Extract the (x, y) coordinate from the center of the cell holding the provided text.  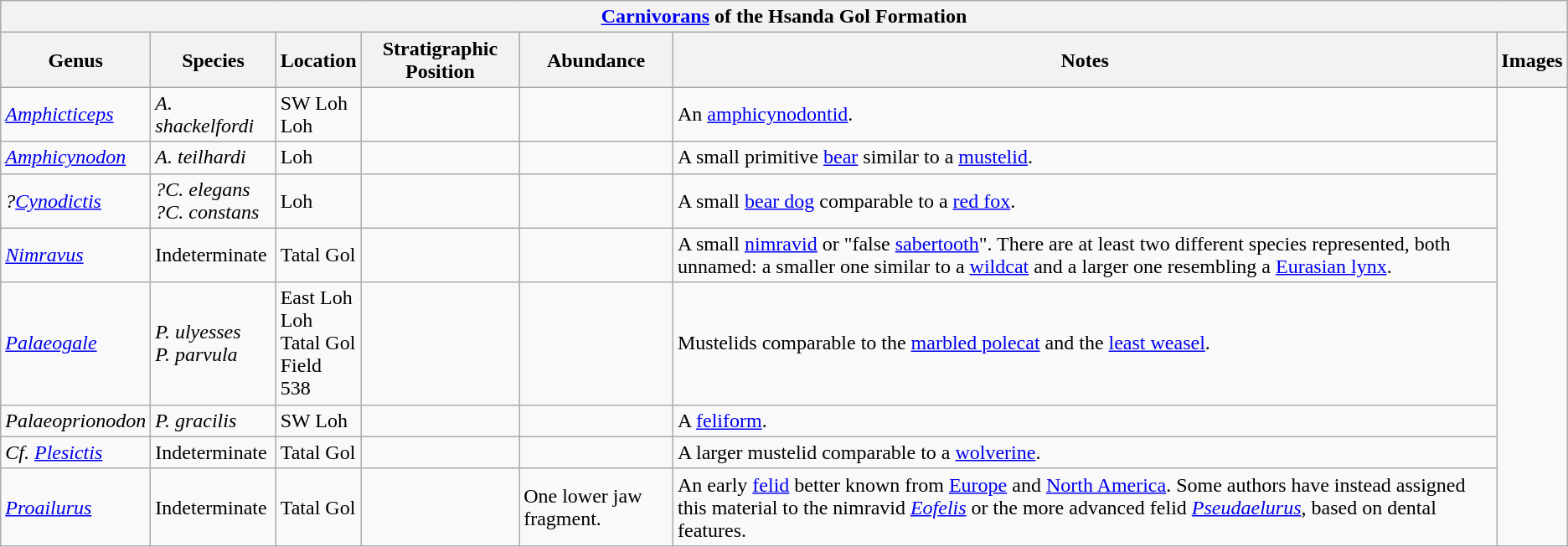
Images (1532, 60)
A small bear dog comparable to a red fox. (1084, 201)
SW Loh (318, 421)
Proailurus (75, 507)
Carnivorans of the Hsanda Gol Formation (784, 17)
Cf. Plesictis (75, 452)
A. shackelfordi (213, 114)
?Cynodictis (75, 201)
Palaeoprionodon (75, 421)
SW LohLoh (318, 114)
Stratigraphic Position (440, 60)
One lower jaw fragment. (596, 507)
A small primitive bear similar to a mustelid. (1084, 157)
Location (318, 60)
A feliform. (1084, 421)
An amphicynodontid. (1084, 114)
Mustelids comparable to the marbled polecat and the least weasel. (1084, 343)
Abundance (596, 60)
East LohLohTatal GolField 538 (318, 343)
?C. elegans?C. constans (213, 201)
P. gracilis (213, 421)
Amphicticeps (75, 114)
Genus (75, 60)
A. teilhardi (213, 157)
Amphicynodon (75, 157)
P. ulyessesP. parvula (213, 343)
Notes (1084, 60)
Palaeogale (75, 343)
A larger mustelid comparable to a wolverine. (1084, 452)
Nimravus (75, 255)
Species (213, 60)
